Identify which cell holds the provided text, then report its [x, y] central coordinate. 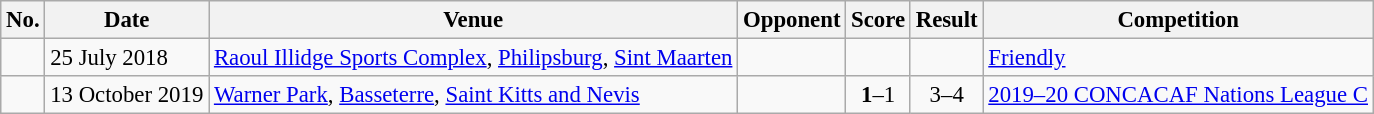
Warner Park, Basseterre, Saint Kitts and Nevis [474, 95]
25 July 2018 [127, 58]
Result [946, 20]
2019–20 CONCACAF Nations League C [1178, 95]
1–1 [878, 95]
Raoul Illidge Sports Complex, Philipsburg, Sint Maarten [474, 58]
13 October 2019 [127, 95]
Venue [474, 20]
Friendly [1178, 58]
Competition [1178, 20]
3–4 [946, 95]
Score [878, 20]
Opponent [792, 20]
No. [23, 20]
Date [127, 20]
